For the text-containing cell, return its midpoint in [x, y] coordinate format. 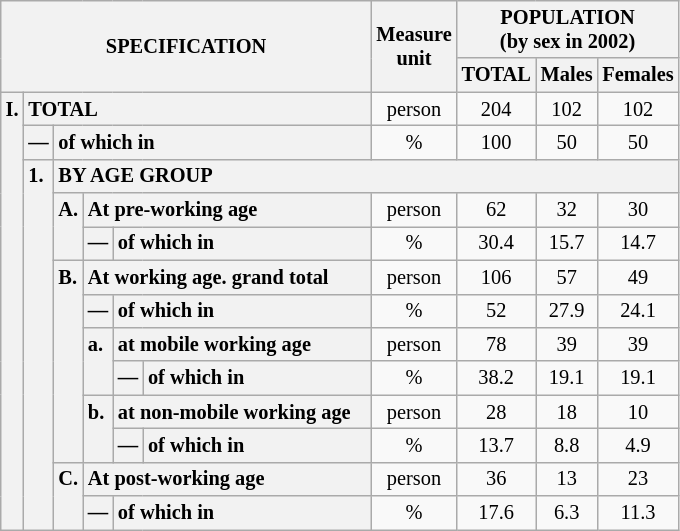
27.9 [567, 311]
Females [638, 75]
49 [638, 277]
I. [12, 311]
17.6 [496, 513]
Males [567, 75]
106 [496, 277]
62 [496, 210]
At pre-working age [227, 210]
at mobile working age [242, 344]
11.3 [638, 513]
52 [496, 311]
30 [638, 210]
POPULATION (by sex in 2002) [568, 29]
13 [567, 479]
15.7 [567, 243]
36 [496, 479]
30.4 [496, 243]
28 [496, 412]
a. [98, 360]
BY AGE GROUP [366, 176]
24.1 [638, 311]
at non-mobile working age [242, 412]
A. [68, 226]
18 [567, 412]
78 [496, 344]
6.3 [567, 513]
Measure unit [414, 46]
SPECIFICATION [186, 46]
b. [98, 428]
204 [496, 109]
At post-working age [227, 479]
32 [567, 210]
10 [638, 412]
4.9 [638, 445]
23 [638, 479]
100 [496, 142]
At working age. grand total [227, 277]
B. [68, 361]
38.2 [496, 378]
14.7 [638, 243]
1. [38, 344]
C. [68, 496]
13.7 [496, 445]
8.8 [567, 445]
57 [567, 277]
